For the text-containing cell, return its midpoint in (X, Y) coordinate format. 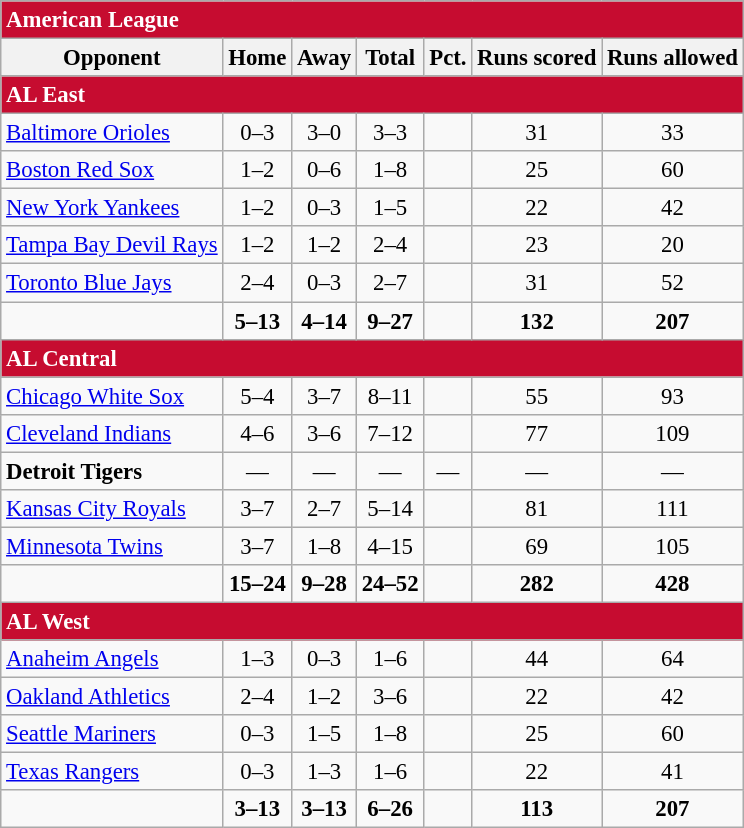
Boston Red Sox (112, 170)
Oakland Athletics (112, 697)
132 (537, 321)
24–52 (390, 584)
AL West (372, 621)
Texas Rangers (112, 772)
20 (673, 245)
111 (673, 509)
Home (258, 58)
Toronto Blue Jays (112, 283)
15–24 (258, 584)
Opponent (112, 58)
4–14 (324, 321)
64 (673, 659)
Detroit Tigers (112, 471)
Seattle Mariners (112, 734)
105 (673, 546)
7–12 (390, 433)
5–13 (258, 321)
0–6 (324, 170)
4–6 (258, 433)
Pct. (448, 58)
Tampa Bay Devil Rays (112, 245)
American League (372, 20)
Runs scored (537, 58)
282 (537, 584)
3–3 (390, 133)
428 (673, 584)
9–28 (324, 584)
41 (673, 772)
9–27 (390, 321)
77 (537, 433)
93 (673, 396)
81 (537, 509)
109 (673, 433)
44 (537, 659)
33 (673, 133)
69 (537, 546)
8–11 (390, 396)
AL East (372, 95)
Anaheim Angels (112, 659)
3–0 (324, 133)
New York Yankees (112, 208)
Total (390, 58)
52 (673, 283)
Kansas City Royals (112, 509)
23 (537, 245)
113 (537, 809)
5–4 (258, 396)
4–15 (390, 546)
Chicago White Sox (112, 396)
5–14 (390, 509)
AL Central (372, 358)
6–26 (390, 809)
55 (537, 396)
Cleveland Indians (112, 433)
Runs allowed (673, 58)
Away (324, 58)
Minnesota Twins (112, 546)
Baltimore Orioles (112, 133)
